Provide the [X, Y] coordinate of the cell's center where the given text is located.  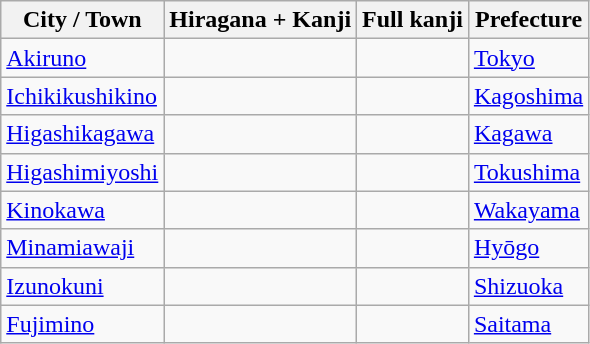
Higashikagawa [82, 134]
City / Town [82, 20]
Ichikikushikino [82, 96]
Full kanji [413, 20]
Prefecture [528, 20]
Higashimiyoshi [82, 172]
Shizuoka [528, 286]
Fujimino [82, 324]
Hiragana + Kanji [260, 20]
Hyōgo [528, 248]
Minamiawaji [82, 248]
Saitama [528, 324]
Tokushima [528, 172]
Tokyo [528, 58]
Akiruno [82, 58]
Kinokawa [82, 210]
Izunokuni [82, 286]
Kagawa [528, 134]
Wakayama [528, 210]
Kagoshima [528, 96]
